Scan for the cell matching the given text and deliver its [X, Y] coordinate at center. 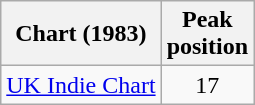
UK Indie Chart [81, 85]
Peakposition [207, 34]
17 [207, 85]
Chart (1983) [81, 34]
